For the text-containing cell, return its midpoint in [X, Y] coordinate format. 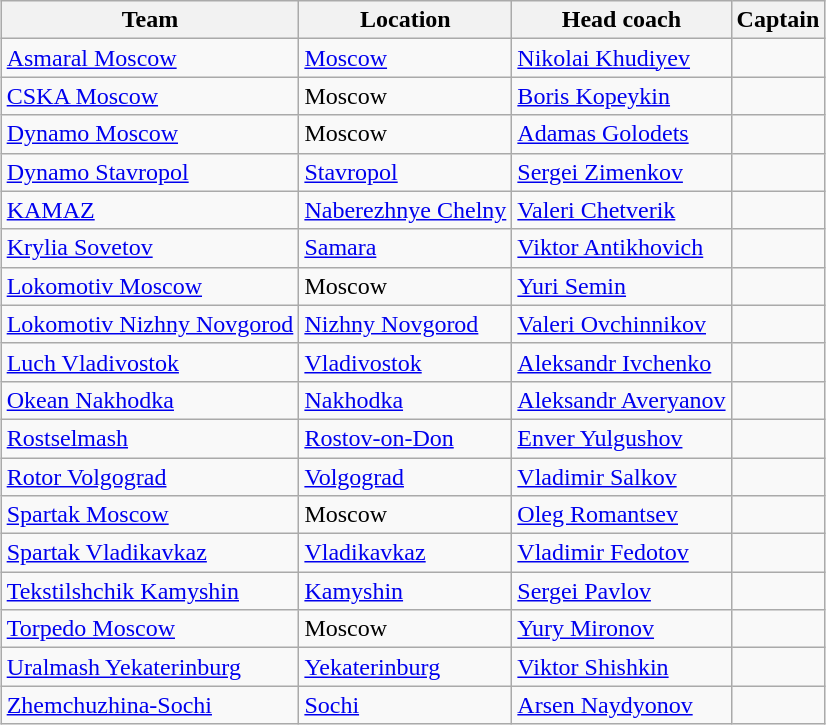
Okean Nakhodka [150, 400]
Asmaral Moscow [150, 58]
KAMAZ [150, 210]
Spartak Moscow [150, 515]
Torpedo Moscow [150, 629]
Nakhodka [406, 400]
Zhemchuzhina-Sochi [150, 705]
Team [150, 20]
Location [406, 20]
Adamas Golodets [622, 134]
Vladivostok [406, 362]
Vladimir Fedotov [622, 553]
Volgograd [406, 477]
Captain [778, 20]
CSKA Moscow [150, 96]
Valeri Chetverik [622, 210]
Samara [406, 248]
Oleg Romantsev [622, 515]
Sergei Pavlov [622, 591]
Viktor Shishkin [622, 667]
Boris Kopeykin [622, 96]
Dynamo Moscow [150, 134]
Krylia Sovetov [150, 248]
Sochi [406, 705]
Tekstilshchik Kamyshin [150, 591]
Spartak Vladikavkaz [150, 553]
Rostov-on-Don [406, 438]
Rostselmash [150, 438]
Aleksandr Ivchenko [622, 362]
Vladikavkaz [406, 553]
Aleksandr Averyanov [622, 400]
Nizhny Novgorod [406, 324]
Kamyshin [406, 591]
Uralmash Yekaterinburg [150, 667]
Yury Mironov [622, 629]
Yuri Semin [622, 286]
Dynamo Stavropol [150, 172]
Enver Yulgushov [622, 438]
Nikolai Khudiyev [622, 58]
Luch Vladivostok [150, 362]
Yekaterinburg [406, 667]
Vladimir Salkov [622, 477]
Arsen Naydyonov [622, 705]
Sergei Zimenkov [622, 172]
Stavropol [406, 172]
Head coach [622, 20]
Lokomotiv Nizhny Novgorod [150, 324]
Viktor Antikhovich [622, 248]
Rotor Volgograd [150, 477]
Naberezhnye Chelny [406, 210]
Valeri Ovchinnikov [622, 324]
Lokomotiv Moscow [150, 286]
